Scan for the cell matching the given text and deliver its [x, y] coordinate at center. 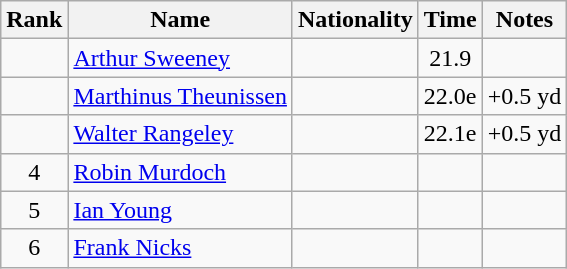
22.1e [450, 134]
Frank Nicks [180, 248]
22.0e [450, 96]
4 [34, 172]
Name [180, 20]
Rank [34, 20]
21.9 [450, 58]
Arthur Sweeney [180, 58]
Notes [524, 20]
Robin Murdoch [180, 172]
Nationality [355, 20]
5 [34, 210]
Marthinus Theunissen [180, 96]
Ian Young [180, 210]
6 [34, 248]
Walter Rangeley [180, 134]
Time [450, 20]
